Scan for the cell matching the given text and deliver its [x, y] coordinate at center. 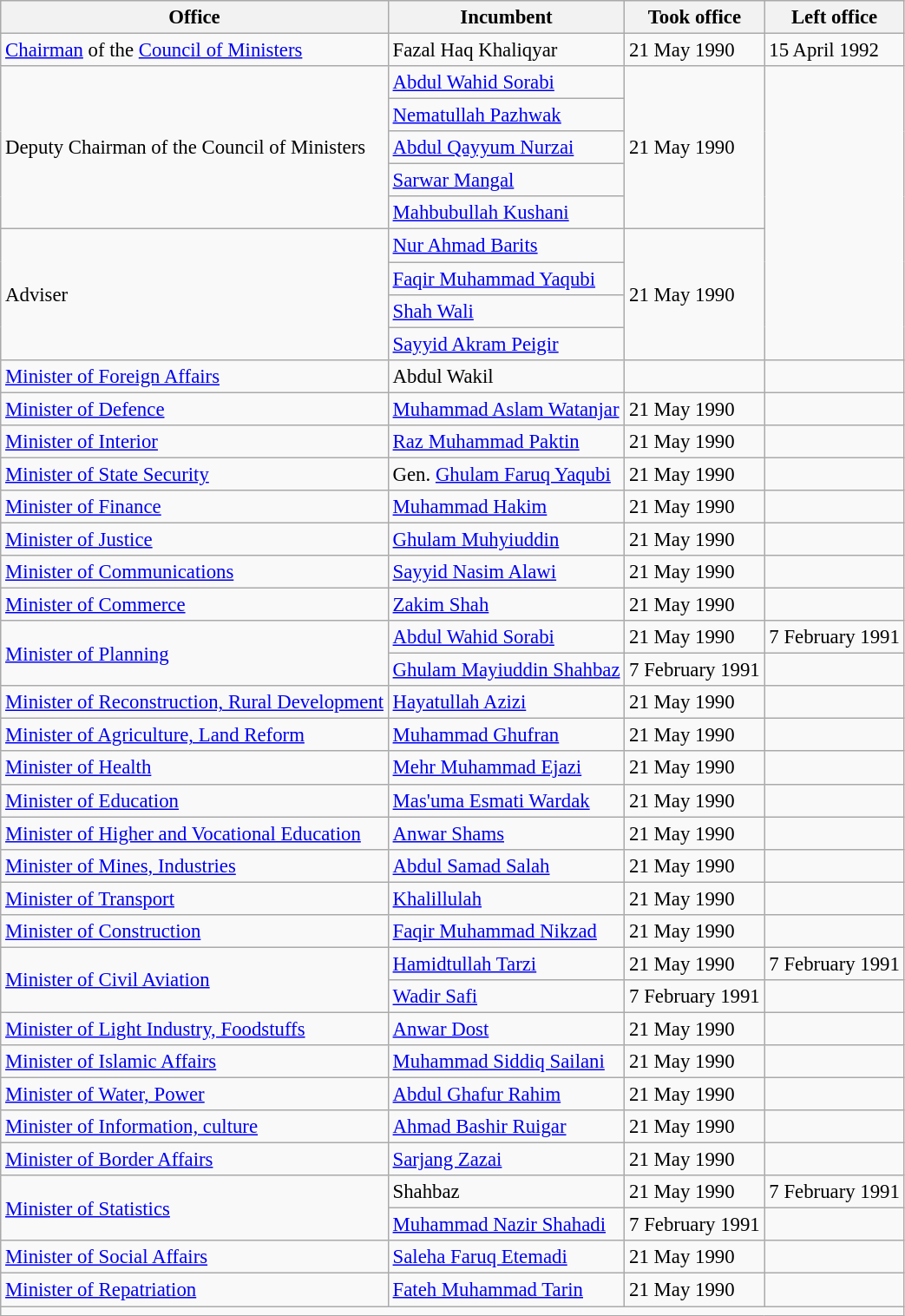
Adviser [194, 294]
Minister of Mines, Industries [194, 865]
Minister of Reconstruction, Rural Development [194, 702]
Minister of Defence [194, 409]
Minister of Agriculture, Land Reform [194, 735]
Shah Wali [507, 311]
Minister of Health [194, 768]
Anwar Shams [507, 833]
Anwar Dost [507, 1029]
Abdul Qayyum Nurzai [507, 148]
Minister of Communications [194, 572]
Left office [835, 17]
Muhammad Hakim [507, 507]
Minister of Civil Aviation [194, 979]
Abdul Samad Salah [507, 865]
Fazal Haq Khaliqyar [507, 50]
Shahbaz [507, 1192]
Abdul Wakil [507, 376]
Minister of Commerce [194, 605]
Raz Muhammad Paktin [507, 442]
Wadir Safi [507, 997]
Chairman of the Council of Ministers [194, 50]
Zakim Shah [507, 605]
Minister of Foreign Affairs [194, 376]
Incumbent [507, 17]
Sayyid Akram Peigir [507, 344]
Sarjang Zazai [507, 1160]
Saleha Faruq Etemadi [507, 1258]
Deputy Chairman of the Council of Ministers [194, 148]
Ahmad Bashir Ruigar [507, 1127]
Gen. Ghulam Faruq Yaqubi [507, 474]
Nematullah Pazhwak [507, 115]
Sayyid Nasim Alawi [507, 572]
Office [194, 17]
Nur Ahmad Barits [507, 246]
Minister of Education [194, 800]
Mahbubullah Kushani [507, 213]
Minister of Social Affairs [194, 1258]
Minister of Information, culture [194, 1127]
Ghulam Mayiuddin Shahbaz [507, 670]
Faqir Muhammad Nikzad [507, 931]
Muhammad Aslam Watanjar [507, 409]
Hayatullah Azizi [507, 702]
Mehr Muhammad Ejazi [507, 768]
Minister of Finance [194, 507]
Minister of Border Affairs [194, 1160]
Minister of Justice [194, 539]
Minister of Higher and Vocational Education [194, 833]
Minister of Light Industry, Foodstuffs [194, 1029]
15 April 1992 [835, 50]
Minister of Planning [194, 653]
Mas'uma Esmati Wardak [507, 800]
Muhammad Siddiq Sailani [507, 1062]
Hamidtullah Tarzi [507, 964]
Muhammad Nazir Shahadi [507, 1225]
Minister of State Security [194, 474]
Fateh Muhammad Tarin [507, 1290]
Minister of Construction [194, 931]
Minister of Repatriation [194, 1290]
Minister of Interior [194, 442]
Muhammad Ghufran [507, 735]
Minister of Transport [194, 898]
Minister of Islamic Affairs [194, 1062]
Abdul Ghafur Rahim [507, 1095]
Minister of Statistics [194, 1208]
Took office [694, 17]
Khalillulah [507, 898]
Sarwar Mangal [507, 181]
Faqir Muhammad Yaqubi [507, 279]
Ghulam Muhyiuddin [507, 539]
Minister of Water, Power [194, 1095]
